Output the (x, y) coordinate of the center of the cell containing the given text.  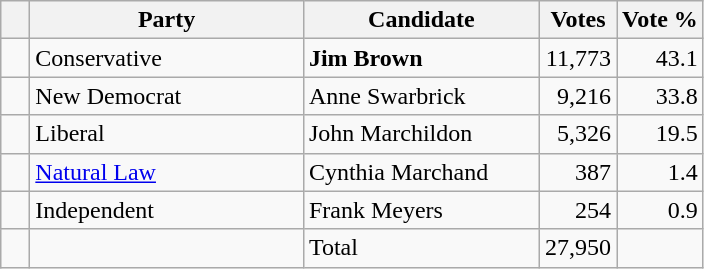
Party (167, 20)
Independent (167, 210)
Frank Meyers (421, 210)
11,773 (578, 58)
Candidate (421, 20)
9,216 (578, 96)
Vote % (660, 20)
Liberal (167, 134)
Jim Brown (421, 58)
5,326 (578, 134)
33.8 (660, 96)
254 (578, 210)
John Marchildon (421, 134)
Cynthia Marchand (421, 172)
43.1 (660, 58)
19.5 (660, 134)
27,950 (578, 248)
Anne Swarbrick (421, 96)
Natural Law (167, 172)
387 (578, 172)
1.4 (660, 172)
New Democrat (167, 96)
0.9 (660, 210)
Total (421, 248)
Votes (578, 20)
Conservative (167, 58)
